Identify which cell holds the provided text, then report its [x, y] central coordinate. 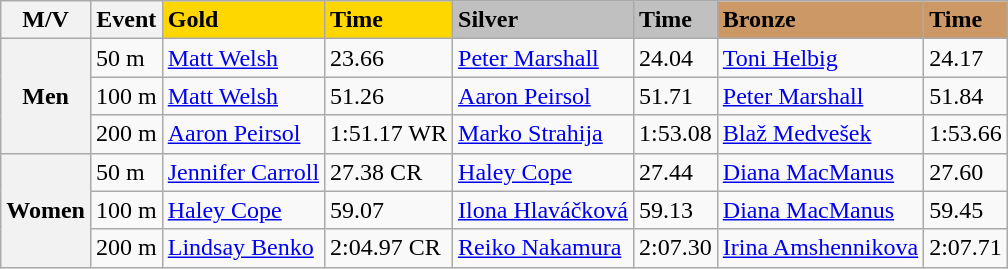
Lindsay Benko [243, 248]
51.71 [676, 96]
1:51.17 WR [389, 134]
Women [46, 210]
24.04 [676, 58]
27.44 [676, 172]
Reiko Nakamura [544, 248]
Toni Helbig [820, 58]
Event [126, 20]
51.84 [966, 96]
51.26 [389, 96]
Blaž Medvešek [820, 134]
24.17 [966, 58]
Irina Amshennikova [820, 248]
59.45 [966, 210]
59.07 [389, 210]
Bronze [820, 20]
1:53.66 [966, 134]
59.13 [676, 210]
2:07.30 [676, 248]
Men [46, 96]
M/V [46, 20]
Gold [243, 20]
27.38 CR [389, 172]
23.66 [389, 58]
2:07.71 [966, 248]
Silver [544, 20]
2:04.97 CR [389, 248]
Jennifer Carroll [243, 172]
1:53.08 [676, 134]
Ilona Hlaváčková [544, 210]
Marko Strahija [544, 134]
27.60 [966, 172]
